Extract the (X, Y) coordinate from the center of the cell holding the provided text.  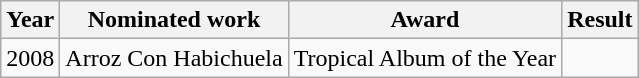
Tropical Album of the Year (425, 58)
Award (425, 20)
2008 (30, 58)
Nominated work (174, 20)
Arroz Con Habichuela (174, 58)
Result (600, 20)
Year (30, 20)
